Determine the [X, Y] coordinate at the center of the cell enclosing the given text.  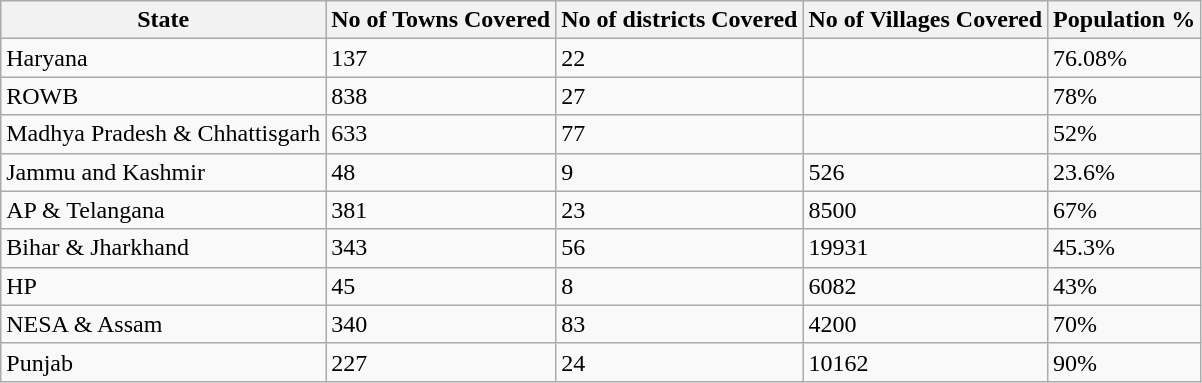
AP & Telangana [164, 210]
45 [441, 286]
227 [441, 362]
No of Towns Covered [441, 20]
83 [680, 324]
No of Villages Covered [926, 20]
ROWB [164, 96]
HP [164, 286]
NESA & Assam [164, 324]
8 [680, 286]
56 [680, 248]
77 [680, 134]
Punjab [164, 362]
No of districts Covered [680, 20]
19931 [926, 248]
23.6% [1124, 172]
Haryana [164, 58]
Jammu and Kashmir [164, 172]
78% [1124, 96]
Population % [1124, 20]
27 [680, 96]
526 [926, 172]
10162 [926, 362]
52% [1124, 134]
340 [441, 324]
633 [441, 134]
381 [441, 210]
Bihar & Jharkhand [164, 248]
24 [680, 362]
48 [441, 172]
70% [1124, 324]
8500 [926, 210]
9 [680, 172]
22 [680, 58]
43% [1124, 286]
45.3% [1124, 248]
4200 [926, 324]
90% [1124, 362]
137 [441, 58]
6082 [926, 286]
State [164, 20]
76.08% [1124, 58]
838 [441, 96]
67% [1124, 210]
343 [441, 248]
Madhya Pradesh & Chhattisgarh [164, 134]
23 [680, 210]
